Output the (X, Y) coordinate of the center of the cell containing the given text.  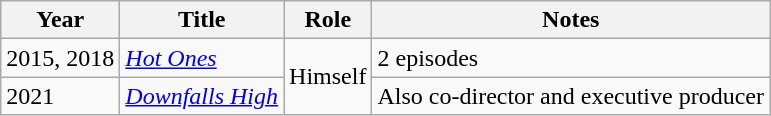
Notes (571, 20)
Himself (328, 77)
Year (60, 20)
2015, 2018 (60, 58)
Title (202, 20)
Role (328, 20)
Also co-director and executive producer (571, 96)
Hot Ones (202, 58)
2 episodes (571, 58)
2021 (60, 96)
Downfalls High (202, 96)
